Detect which cell encompasses the target text, then output its [X, Y] center coordinate. 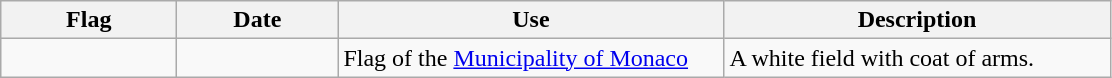
Date [258, 20]
Use [531, 20]
Description [917, 20]
Flag [89, 20]
A white field with coat of arms. [917, 58]
Flag of the Municipality of Monaco [531, 58]
